Locate the cell with the specified text and output its [X, Y] center coordinate. 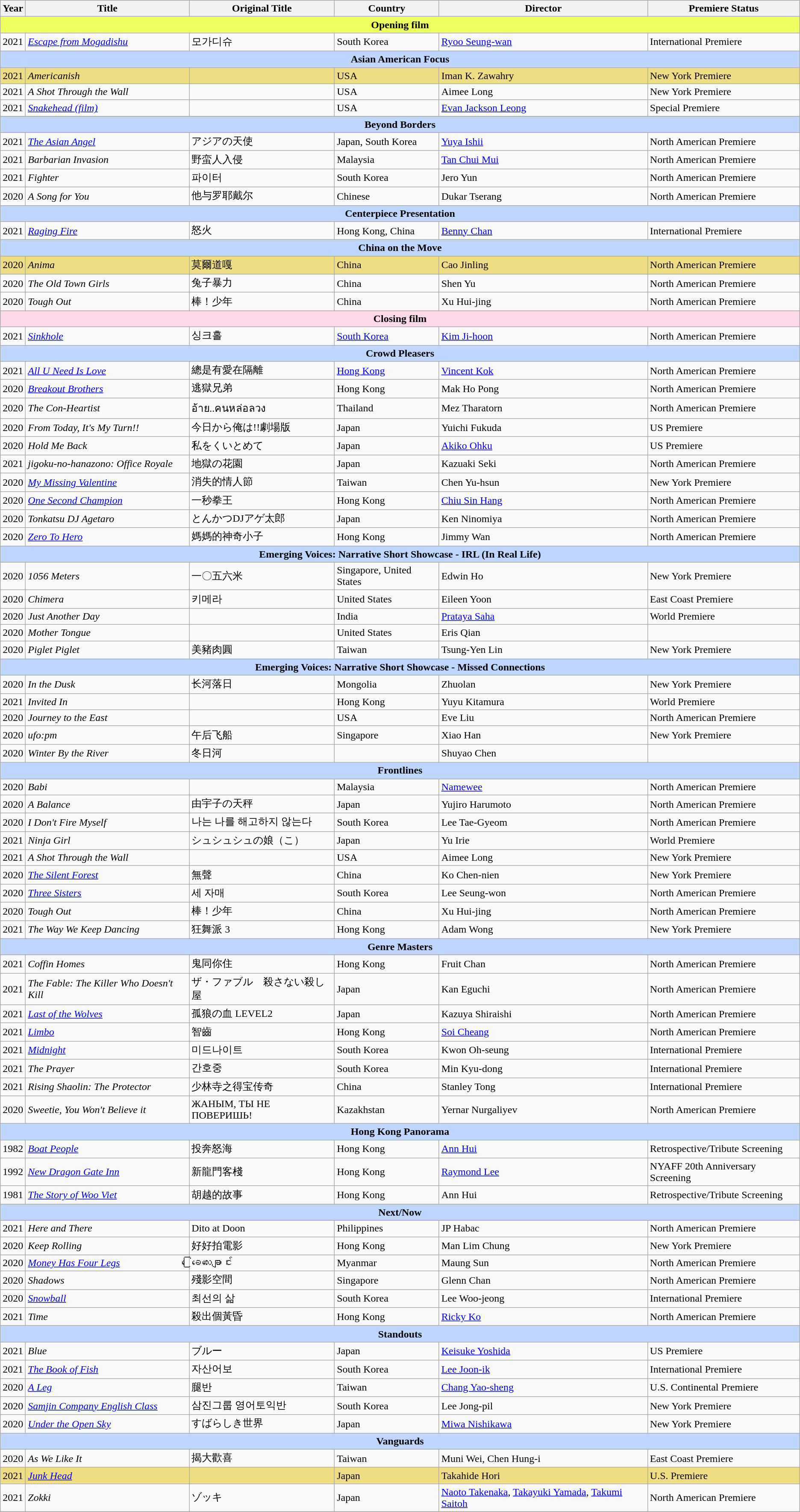
Evan Jackson Leong [543, 108]
최선의 삶 [262, 1298]
Vanguards [400, 1441]
Lee Woo-jeong [543, 1298]
腿반 [262, 1388]
Breakout Brothers [108, 389]
The Fable: The Killer Who Doesn't Kill [108, 989]
Escape from Mogadishu [108, 42]
Time [108, 1317]
Snakehead (film) [108, 108]
The Story of Woo Viet [108, 1195]
The Prayer [108, 1068]
Kazuaki Seki [543, 464]
Thailand [387, 408]
삼진그룹 영어토익반 [262, 1406]
Myanmar [387, 1263]
Iman K. Zawahry [543, 76]
Kan Eguchi [543, 989]
Zokki [108, 1497]
간호중 [262, 1068]
In the Dusk [108, 684]
兔子暴力 [262, 283]
Americanish [108, 76]
자산어보 [262, 1369]
とんかつDJアゲ太郎 [262, 519]
Yernar Nurgaliyev [543, 1110]
Benny Chan [543, 231]
Fruit Chan [543, 964]
Country [387, 9]
One Second Champion [108, 500]
媽媽的神奇小子 [262, 537]
Chinese [387, 196]
Piglet Piglet [108, 650]
Kwon Oh-seung [543, 1050]
午后飞船 [262, 735]
NYAFF 20th Anniversary Screening [724, 1172]
Standouts [400, 1334]
Special Premiere [724, 108]
The Con-Heartist [108, 408]
Prataya Saha [543, 616]
Last of the Wolves [108, 1014]
Fighter [108, 178]
China on the Move [400, 248]
Winter By the River [108, 753]
揭大歡喜 [262, 1458]
Centerpiece Presentation [400, 213]
U.S. Premiere [724, 1476]
Just Another Day [108, 616]
From Today, It's My Turn!! [108, 428]
ခြေလေးချောင်း [262, 1263]
Snowball [108, 1298]
키메라 [262, 599]
Maung Sun [543, 1263]
Emerging Voices: Narrative Short Showcase - IRL (In Real Life) [400, 554]
Philippines [387, 1228]
Frontlines [400, 771]
無聲 [262, 875]
Premiere Status [724, 9]
Min Kyu-dong [543, 1068]
India [387, 616]
Three Sisters [108, 893]
殘影空間 [262, 1280]
Akiko Ohku [543, 446]
Mother Tongue [108, 632]
Hong Kong Panorama [400, 1132]
The Way We Keep Dancing [108, 930]
The Silent Forest [108, 875]
Shuyao Chen [543, 753]
Kazuya Shiraishi [543, 1014]
Stanley Tong [543, 1087]
シュシュシュの娘（こ） [262, 841]
Money Has Four Legs [108, 1263]
Tan Chui Mui [543, 160]
今日から俺は!!劇場版 [262, 428]
Babi [108, 787]
怒火 [262, 231]
Dukar Tserang [543, 196]
智齒 [262, 1032]
好好拍電影 [262, 1246]
Zhuolan [543, 684]
胡越的故事 [262, 1195]
Next/Now [400, 1212]
Muni Wei, Chen Hung-i [543, 1458]
Miwa Nishikawa [543, 1424]
1982 [13, 1149]
アジアの天使 [262, 142]
Chimera [108, 599]
ザ・ファブル 殺さない殺し屋 [262, 989]
冬日河 [262, 753]
I Don't Fire Myself [108, 823]
Edwin Ho [543, 576]
一〇五六米 [262, 576]
Barbarian Invasion [108, 160]
狂舞派 3 [262, 930]
U.S. Continental Premiere [724, 1388]
Lee Seung-won [543, 893]
Chang Yao-sheng [543, 1388]
Dito at Doon [262, 1228]
新龍門客棧 [262, 1172]
野蛮人入侵 [262, 160]
Yu Irie [543, 841]
Eileen Yoon [543, 599]
投奔怒海 [262, 1149]
消失的情人節 [262, 482]
Ryoo Seung-wan [543, 42]
少林寺之得宝传奇 [262, 1087]
Asian American Focus [400, 59]
A Leg [108, 1388]
莫爾道嘎 [262, 265]
Japan, South Korea [387, 142]
Kazakhstan [387, 1110]
Year [13, 9]
Namewee [543, 787]
jigoku-no-hanazono: Office Royale [108, 464]
Opening film [400, 25]
孤狼の血 LEVEL2 [262, 1014]
Boat People [108, 1149]
Jimmy Wan [543, 537]
他与罗耶戴尔 [262, 196]
Sinkhole [108, 336]
Mak Ho Pong [543, 389]
Sweetie, You Won't Believe it [108, 1110]
Zero To Hero [108, 537]
All U Need Is Love [108, 370]
Rising Shaolin: The Protector [108, 1087]
Shadows [108, 1280]
Lee Jong-pil [543, 1406]
Genre Masters [400, 947]
すばらしき世界 [262, 1424]
Man Lim Chung [543, 1246]
地獄の花園 [262, 464]
Ko Chen-nien [543, 875]
JP Habac [543, 1228]
A Balance [108, 804]
나는 나를 해고하지 않는다 [262, 823]
Keisuke Yoshida [543, 1351]
미드나이트 [262, 1050]
Eris Qian [543, 632]
Eve Liu [543, 718]
As We Like It [108, 1458]
總是有愛在隔離 [262, 370]
Junk Head [108, 1476]
1992 [13, 1172]
파이터 [262, 178]
Shen Yu [543, 283]
Hold Me Back [108, 446]
Journey to the East [108, 718]
Cao Jinling [543, 265]
ゾッキ [262, 1497]
Blue [108, 1351]
Ken Ninomiya [543, 519]
Tonkatsu DJ Agetaro [108, 519]
Raging Fire [108, 231]
모가디슈 [262, 42]
Midnight [108, 1050]
Xiao Han [543, 735]
Director [543, 9]
Jero Yun [543, 178]
The Book of Fish [108, 1369]
1981 [13, 1195]
Mez Tharatorn [543, 408]
Here and There [108, 1228]
Emerging Voices: Narrative Short Showcase - Missed Connections [400, 667]
Kim Ji-hoon [543, 336]
Naoto Takenaka, Takayuki Yamada, Takumi Saitoh [543, 1497]
Hong Kong, China [387, 231]
Singapore, United States [387, 576]
长河落日 [262, 684]
Beyond Borders [400, 124]
Takahide Hori [543, 1476]
Yuya Ishii [543, 142]
Yuichi Fukuda [543, 428]
Vincent Kok [543, 370]
Ricky Ko [543, 1317]
ブルー [262, 1351]
Ninja Girl [108, 841]
Chen Yu-hsun [543, 482]
Invited In [108, 702]
鬼同你住 [262, 964]
Mongolia [387, 684]
Keep Rolling [108, 1246]
殺出個黃昏 [262, 1317]
A Song for You [108, 196]
Coffin Homes [108, 964]
싱크홀 [262, 336]
Closing film [400, 319]
Glenn Chan [543, 1280]
세 자매 [262, 893]
New Dragon Gate Inn [108, 1172]
My Missing Valentine [108, 482]
私をくいとめて [262, 446]
Tsung-Yen Lin [543, 650]
The Old Town Girls [108, 283]
Adam Wong [543, 930]
Title [108, 9]
Yujiro Harumoto [543, 804]
Samjin Company English Class [108, 1406]
一秒拳王 [262, 500]
Raymond Lee [543, 1172]
由宇子の天秤 [262, 804]
Lee Joon-ik [543, 1369]
Limbo [108, 1032]
美豬肉圓 [262, 650]
1056 Meters [108, 576]
อ้าย..คนหล่อลวง [262, 408]
Original Title [262, 9]
Chiu Sin Hang [543, 500]
ufo:pm [108, 735]
Lee Tae-Gyeom [543, 823]
Crowd Pleasers [400, 353]
Anima [108, 265]
逃獄兄弟 [262, 389]
The Asian Angel [108, 142]
Yuyu Kitamura [543, 702]
ЖАНЫМ, ТЫ НЕ ПОВЕРИШЬ! [262, 1110]
Soi Cheang [543, 1032]
Under the Open Sky [108, 1424]
